Return (X, Y) of the center of cell containing provided text 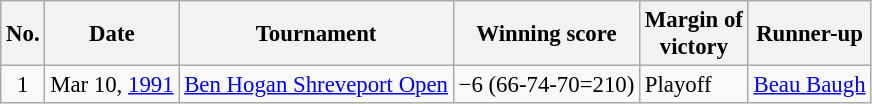
Winning score (546, 34)
Runner-up (810, 34)
Margin ofvictory (694, 34)
1 (23, 85)
Mar 10, 1991 (112, 85)
Playoff (694, 85)
Beau Baugh (810, 85)
−6 (66-74-70=210) (546, 85)
No. (23, 34)
Date (112, 34)
Ben Hogan Shreveport Open (316, 85)
Tournament (316, 34)
